Return the (x, y) coordinate for the center point of the cell that contains the specified text.  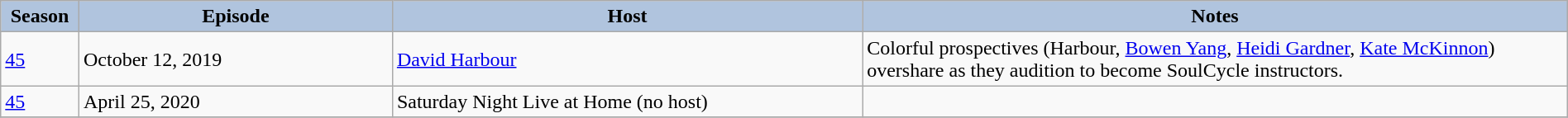
Host (627, 17)
October 12, 2019 (235, 59)
David Harbour (627, 59)
Season (40, 17)
April 25, 2020 (235, 101)
Notes (1216, 17)
Colorful prospectives (Harbour, Bowen Yang, Heidi Gardner, Kate McKinnon) overshare as they audition to become SoulCycle instructors. (1216, 59)
Saturday Night Live at Home (no host) (627, 101)
Episode (235, 17)
